Pinpoint the cell where the given text exists, returning its (x, y) midpoint coordinate. 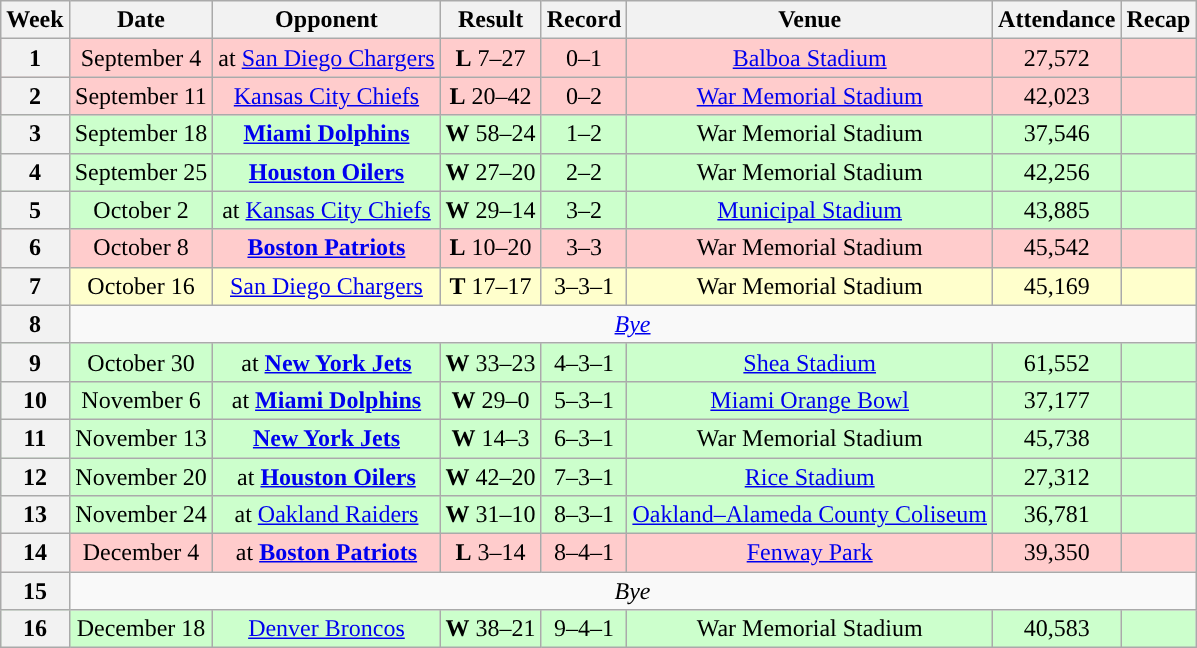
6 (35, 248)
Boston Patriots (326, 248)
45,542 (1057, 248)
Shea Stadium (810, 362)
September 18 (141, 134)
3–2 (584, 210)
at Kansas City Chiefs (326, 210)
0–2 (584, 96)
Date (141, 20)
W 31–10 (490, 515)
43,885 (1057, 210)
8–4–1 (584, 553)
Fenway Park (810, 553)
Miami Dolphins (326, 134)
0–1 (584, 58)
December 4 (141, 553)
November 24 (141, 515)
W 14–3 (490, 438)
Week (35, 20)
6–3–1 (584, 438)
3–3–1 (584, 286)
Oakland–Alameda County Coliseum (810, 515)
at Houston Oilers (326, 477)
9–4–1 (584, 629)
5 (35, 210)
at San Diego Chargers (326, 58)
42,023 (1057, 96)
San Diego Chargers (326, 286)
Venue (810, 20)
Result (490, 20)
October 2 (141, 210)
Balboa Stadium (810, 58)
W 29–14 (490, 210)
November 6 (141, 400)
27,572 (1057, 58)
L 20–42 (490, 96)
T 17–17 (490, 286)
4–3–1 (584, 362)
3 (35, 134)
40,583 (1057, 629)
L 7–27 (490, 58)
September 25 (141, 172)
Rice Stadium (810, 477)
W 38–21 (490, 629)
W 33–23 (490, 362)
39,350 (1057, 553)
4 (35, 172)
Denver Broncos (326, 629)
October 16 (141, 286)
37,177 (1057, 400)
at New York Jets (326, 362)
October 30 (141, 362)
November 13 (141, 438)
12 (35, 477)
1 (35, 58)
at Boston Patriots (326, 553)
Opponent (326, 20)
8–3–1 (584, 515)
16 (35, 629)
42,256 (1057, 172)
New York Jets (326, 438)
1–2 (584, 134)
61,552 (1057, 362)
3–3 (584, 248)
36,781 (1057, 515)
September 11 (141, 96)
October 8 (141, 248)
2 (35, 96)
5–3–1 (584, 400)
14 (35, 553)
Attendance (1057, 20)
Miami Orange Bowl (810, 400)
37,546 (1057, 134)
27,312 (1057, 477)
15 (35, 591)
at Oakland Raiders (326, 515)
7–3–1 (584, 477)
Recap (1158, 20)
2–2 (584, 172)
45,738 (1057, 438)
W 29–0 (490, 400)
W 27–20 (490, 172)
L 10–20 (490, 248)
Municipal Stadium (810, 210)
Kansas City Chiefs (326, 96)
W 42–20 (490, 477)
Houston Oilers (326, 172)
December 18 (141, 629)
9 (35, 362)
Record (584, 20)
13 (35, 515)
8 (35, 324)
L 3–14 (490, 553)
at Miami Dolphins (326, 400)
7 (35, 286)
September 4 (141, 58)
W 58–24 (490, 134)
11 (35, 438)
10 (35, 400)
45,169 (1057, 286)
November 20 (141, 477)
